Determine the [x, y] coordinate at the center of the cell enclosing the given text.  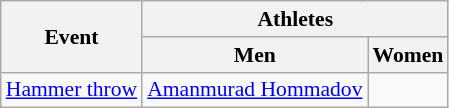
Athletes [295, 19]
Event [72, 36]
Men [254, 55]
Hammer throw [72, 90]
Women [408, 55]
Amanmurad Hommadov [254, 90]
